Return [X, Y] of the center of cell containing provided text 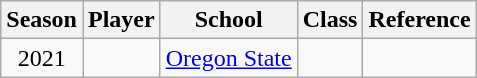
Oregon State [228, 58]
Player [121, 20]
School [228, 20]
Class [330, 20]
2021 [42, 58]
Reference [420, 20]
Season [42, 20]
